Output the [X, Y] coordinate of the center of the cell containing the given text.  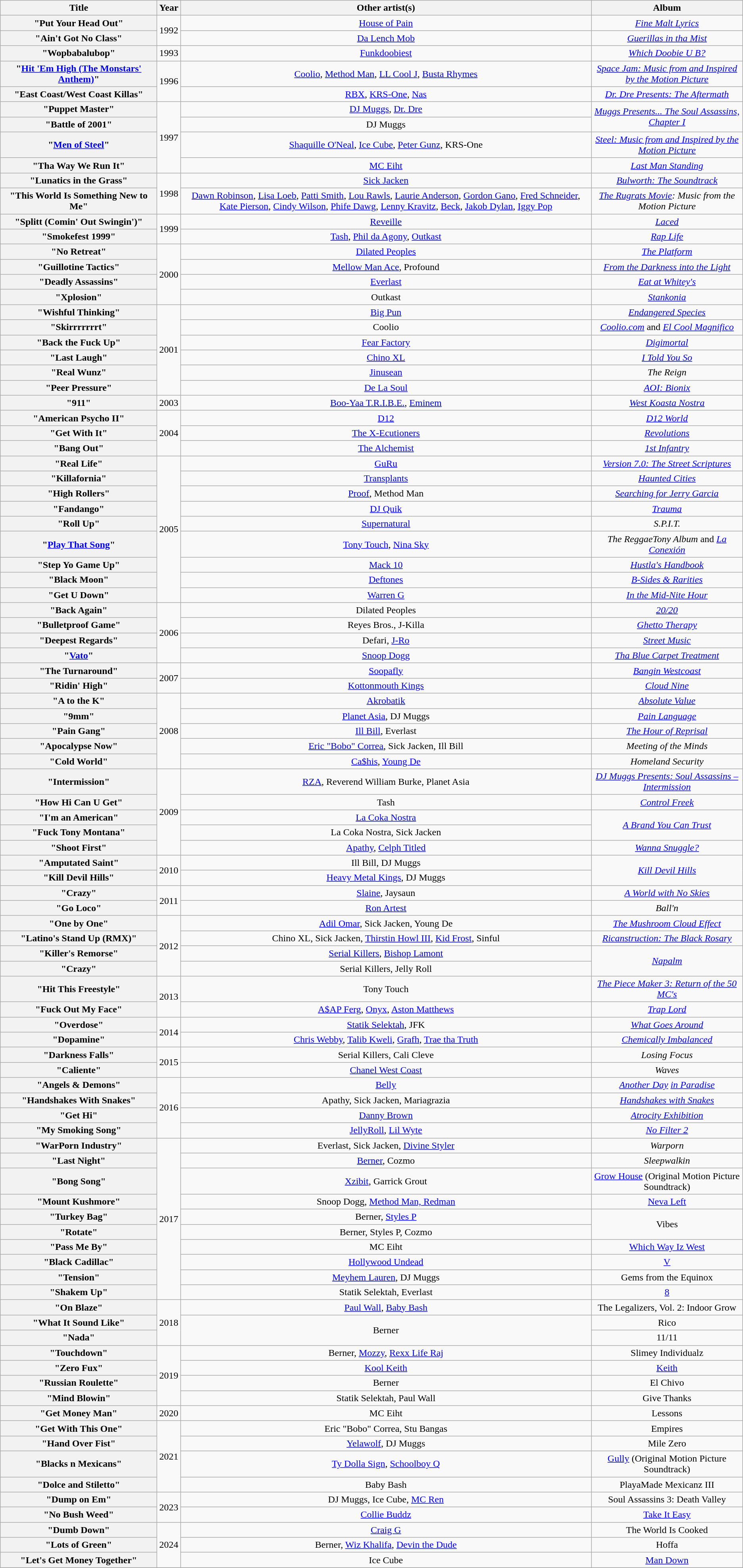
Album [667, 8]
Space Jam: Music from and Inspired by the Motion Picture [667, 74]
Napalm [667, 961]
"911" [79, 403]
"Get With This One" [79, 1428]
Baby Bash [386, 1484]
Snoop Dogg, Method Man, Redman [386, 1201]
Collie Buddz [386, 1515]
"WarPorn Industry" [79, 1145]
The X-Ecutioners [386, 433]
Homeland Security [667, 761]
"Back the Fuck Up" [79, 342]
"Angels & Demons" [79, 1085]
"Roll Up" [79, 524]
Tash, Phil da Agony, Outkast [386, 237]
Apathy, Sick Jacken, Mariagrazia [386, 1100]
"Handshakes With Snakes" [79, 1100]
El Chivo [667, 1383]
"Wishful Thinking" [79, 312]
"Splitt (Comin' Out Swingin')" [79, 221]
"Last Laugh" [79, 357]
Serial Killers, Bishop Lamont [386, 953]
Other artist(s) [386, 8]
"Real Life" [79, 463]
Serial Killers, Jelly Roll [386, 969]
Ill Bill, Everlast [386, 731]
"Back Again" [79, 610]
Tony Touch, Nina Sky [386, 544]
Mile Zero [667, 1443]
Defari, J-Ro [386, 640]
The World Is Cooked [667, 1530]
2021 [169, 1456]
Man Down [667, 1560]
"Amputated Saint" [79, 863]
2001 [169, 350]
Deftones [386, 580]
Give Thanks [667, 1398]
"Zero Fux" [79, 1368]
"Ridin' High" [79, 686]
Absolute Value [667, 701]
Berner, Wiz Khalifa, Devin the Dude [386, 1545]
DJ Quik [386, 509]
The Rugrats Movie: Music from the Motion Picture [667, 201]
"Darkness Falls" [79, 1055]
A World with No Skies [667, 893]
"I'm an American" [79, 817]
Sleepwalkin [667, 1161]
"Tha Way We Run It" [79, 165]
"Killafornia" [79, 479]
Pain Language [667, 716]
"High Rollers" [79, 494]
"Russian Roulette" [79, 1383]
Everlast [386, 282]
"Intermission" [79, 782]
Endangered Species [667, 312]
Version 7.0: The Street Scriptures [667, 463]
Berner, Styles P, Cozmo [386, 1232]
Hustla's Handbook [667, 565]
Jinusean [386, 373]
2015 [169, 1062]
"Last Night" [79, 1161]
"Battle of 2001" [79, 124]
Ball'n [667, 908]
2012 [169, 946]
Waves [667, 1070]
La Coka Nostra [386, 817]
Slaine, Jaysaun [386, 893]
Ca$his, Young De [386, 761]
"Puppet Master" [79, 109]
Wanna Snuggle? [667, 848]
The ReggaeTony Album and La Conexión [667, 544]
"Fuck Out My Face" [79, 1010]
Another Day in Paradise [667, 1085]
Dr. Dre Presents: The Aftermath [667, 94]
Sick Jacken [386, 180]
2000 [169, 274]
"Dopamine" [79, 1040]
Xzibit, Garrick Grout [386, 1181]
"One by One" [79, 923]
The Piece Maker 3: Return of the 50 MC's [667, 989]
Kool Keith [386, 1368]
"Step Yo Game Up" [79, 565]
1st Infantry [667, 448]
2023 [169, 1507]
"A to the K" [79, 701]
West Koasta Nostra [667, 403]
Haunted Cities [667, 479]
2003 [169, 403]
"On Blaze" [79, 1307]
Slimey Individualz [667, 1353]
2011 [169, 900]
JellyRoll, Lil Wyte [386, 1130]
Soopafly [386, 670]
Bulworth: The Soundtrack [667, 180]
Lessons [667, 1413]
"Cold World" [79, 761]
8 [667, 1292]
A Brand You Can Trust [667, 825]
Ron Artest [386, 908]
"Dolce and Stiletto" [79, 1484]
1999 [169, 229]
"Smokefest 1999" [79, 237]
Fine Malt Lyrics [667, 23]
Yelawolf, DJ Muggs [386, 1443]
2008 [169, 731]
"Deepest Regards" [79, 640]
Funkdoobiest [386, 53]
The Alchemist [386, 448]
The Mushroom Cloud Effect [667, 923]
"My Smoking Song" [79, 1130]
Hoffa [667, 1545]
"East Coast/West Coast Killas" [79, 94]
Statik Selektah, Paul Wall [386, 1398]
Supernatural [386, 524]
"Get Money Man" [79, 1413]
Soul Assassins 3: Death Valley [667, 1500]
S.P.I.T. [667, 524]
What Goes Around [667, 1025]
"No Bush Weed" [79, 1515]
"This World Is Something New to Me" [79, 201]
Transplants [386, 479]
"Xplosion" [79, 297]
Chino XL [386, 357]
Last Man Standing [667, 165]
Chino XL, Sick Jacken, Thirstin Howl III, Kid Frost, Sinful [386, 938]
D12 [386, 418]
"American Psycho II" [79, 418]
Statik Selektah, Everlast [386, 1292]
2017 [169, 1219]
Outkast [386, 297]
Ricanstruction: The Black Rosary [667, 938]
Ill Bill, DJ Muggs [386, 863]
"What It Sound Like" [79, 1323]
De La Soul [386, 388]
Reyes Bros., J-Killa [386, 625]
GuRu [386, 463]
"Fuck Tony Montana" [79, 832]
Kill Devil Hills [667, 870]
Cloud Nine [667, 686]
Paul Wall, Baby Bash [386, 1307]
Chris Webby, Talib Kweli, Grafh, Trae tha Truth [386, 1040]
Digimortal [667, 342]
Berner, Cozmo [386, 1161]
Chemically Imbalanced [667, 1040]
No Filter 2 [667, 1130]
Atrocity Exhibition [667, 1115]
"Turkey Bag" [79, 1217]
AOI: Bionix [667, 388]
"Shakem Up" [79, 1292]
20/20 [667, 610]
Ice Cube [386, 1560]
Take It Easy [667, 1515]
Belly [386, 1085]
Muggs Presents... The Soul Assassins, Chapter I [667, 117]
"Hit This Freestyle" [79, 989]
1992 [169, 31]
"Play That Song" [79, 544]
Shaquille O'Neal, Ice Cube, Peter Gunz, KRS-One [386, 145]
2013 [169, 997]
The Hour of Reprisal [667, 731]
DJ Muggs, Ice Cube, MC Ren [386, 1500]
The Reign [667, 373]
Gems from the Equinox [667, 1277]
Serial Killers, Cali Cleve [386, 1055]
Warren G [386, 595]
Rico [667, 1323]
"Real Wunz" [79, 373]
"Kill Devil Hills" [79, 878]
Mellow Man Ace, Profound [386, 267]
2024 [169, 1545]
Adil Omar, Sick Jacken, Young De [386, 923]
Tony Touch [386, 989]
"Pain Gang" [79, 731]
Big Pun [386, 312]
2007 [169, 678]
Akrobatik [386, 701]
DJ Muggs, Dr. Dre [386, 109]
Searching for Jerry Garcia [667, 494]
"Let's Get Money Together" [79, 1560]
Ty Dolla Sign, Schoolboy Q [386, 1464]
V [667, 1262]
Heavy Metal Kings, DJ Muggs [386, 878]
Berner, Mozzy, Rexx Life Raj [386, 1353]
Title [79, 8]
"Bong Song" [79, 1181]
"Hit 'Em High (The Monstars' Anthem)" [79, 74]
A$AP Ferg, Onyx, Aston Matthews [386, 1010]
Laced [667, 221]
"Bulletproof Game" [79, 625]
D12 World [667, 418]
Handshakes with Snakes [667, 1100]
"The Turnaround" [79, 670]
Tha Blue Carpet Treatment [667, 655]
"Go Loco" [79, 908]
"Killer's Remorse" [79, 953]
"Lunatics in the Grass" [79, 180]
2005 [169, 529]
Coolio, Method Man, LL Cool J, Busta Rhymes [386, 74]
2019 [169, 1375]
"Dump on Em" [79, 1500]
Bangin Westcoast [667, 670]
Meeting of the Minds [667, 746]
1993 [169, 53]
2016 [169, 1108]
"Fandango" [79, 509]
Trauma [667, 509]
"Caliente" [79, 1070]
2009 [169, 812]
Which Way Iz West [667, 1247]
House of Pain [386, 23]
1998 [169, 193]
Reveille [386, 221]
"Dumb Down" [79, 1530]
B-Sides & Rarities [667, 580]
Control Freek [667, 802]
Berner, Styles P [386, 1217]
"Black Moon" [79, 580]
"Shoot First" [79, 848]
"Wopbabalubop" [79, 53]
Losing Focus [667, 1055]
From the Darkness into the Light [667, 267]
Empires [667, 1428]
"Guillotine Tactics" [79, 267]
Planet Asia, DJ Muggs [386, 716]
Eric "Bobo" Correa, Stu Bangas [386, 1428]
"Vato" [79, 655]
"9mm" [79, 716]
11/11 [667, 1338]
I Told You So [667, 357]
1996 [169, 81]
"Get U Down" [79, 595]
Proof, Method Man [386, 494]
"Overdose" [79, 1025]
2004 [169, 433]
DJ Muggs [386, 124]
2014 [169, 1032]
Trap Lord [667, 1010]
"Nada" [79, 1338]
"Get With It" [79, 433]
RZA, Reverend William Burke, Planet Asia [386, 782]
PlayaMade Mexicanz III [667, 1484]
"Hand Over Fist" [79, 1443]
"Peer Pressure" [79, 388]
"Put Your Head Out" [79, 23]
2020 [169, 1413]
Keith [667, 1368]
Snoop Dogg [386, 655]
In the Mid-Nite Hour [667, 595]
Craig G [386, 1530]
2018 [169, 1323]
2006 [169, 633]
Mack 10 [386, 565]
"Black Cadillac" [79, 1262]
Coolio.com and El Cool Magnifico [667, 327]
The Legalizers, Vol. 2: Indoor Grow [667, 1307]
"Mind Blowin" [79, 1398]
"Men of Steel" [79, 145]
"Rotate" [79, 1232]
1997 [169, 137]
"Skirrrrrrrt" [79, 327]
Revolutions [667, 433]
Rap Life [667, 237]
Meyhem Lauren, DJ Muggs [386, 1277]
"Apocalypse Now" [79, 746]
"Bang Out" [79, 448]
"Latino's Stand Up (RMX)" [79, 938]
Eric "Bobo" Correa, Sick Jacken, Ill Bill [386, 746]
Apathy, Celph Titled [386, 848]
Stankonia [667, 297]
Gully (Original Motion Picture Soundtrack) [667, 1464]
Statik Selektah, JFK [386, 1025]
"Ain't Got No Class" [79, 38]
Kottonmouth Kings [386, 686]
Boo-Yaa T.R.I.B.E., Eminem [386, 403]
La Coka Nostra, Sick Jacken [386, 832]
Everlast, Sick Jacken, Divine Styler [386, 1145]
"How Hi Can U Get" [79, 802]
Neva Left [667, 1201]
Fear Factory [386, 342]
"Deadly Assassins" [79, 282]
DJ Muggs Presents: Soul Assassins – Intermission [667, 782]
The Platform [667, 252]
"Get Hi" [79, 1115]
"Mount Kushmore" [79, 1201]
"Pass Me By" [79, 1247]
Grow House (Original Motion Picture Soundtrack) [667, 1181]
Which Doobie U B? [667, 53]
Tash [386, 802]
Year [169, 8]
Street Music [667, 640]
Da Lench Mob [386, 38]
Steel: Music from and Inspired by the Motion Picture [667, 145]
Hollywood Undead [386, 1262]
Coolio [386, 327]
"Lots of Green" [79, 1545]
Chanel West Coast [386, 1070]
Ghetto Therapy [667, 625]
"Tension" [79, 1277]
Danny Brown [386, 1115]
"Blacks n Mexicans" [79, 1464]
RBX, KRS-One, Nas [386, 94]
Eat at Whitey's [667, 282]
"Touchdown" [79, 1353]
2010 [169, 870]
Guerillas in tha Mist [667, 38]
Vibes [667, 1224]
"No Retreat" [79, 252]
Warporn [667, 1145]
